From the cell containing the given text, extract its center point as (x, y) coordinate. 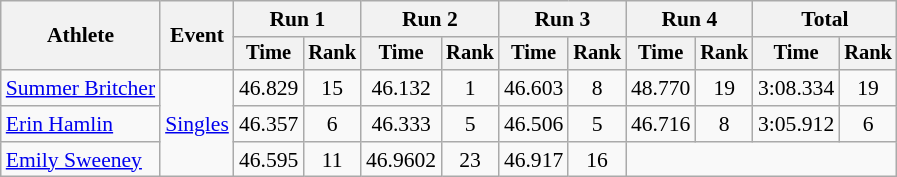
3:05.912 (796, 124)
46.132 (401, 88)
46.357 (268, 124)
Summer Britcher (80, 88)
Total (825, 19)
3:08.334 (796, 88)
Athlete (80, 36)
Event (197, 36)
Singles (197, 124)
15 (332, 88)
46.506 (534, 124)
46.603 (534, 88)
1 (470, 88)
Run 2 (430, 19)
46.716 (660, 124)
48.770 (660, 88)
Erin Hamlin (80, 124)
Run 1 (298, 19)
Run 3 (562, 19)
46.829 (268, 88)
46.333 (401, 124)
Run 4 (690, 19)
